Capture the cell that displays the provided text and extract its (X, Y) central coordinate. 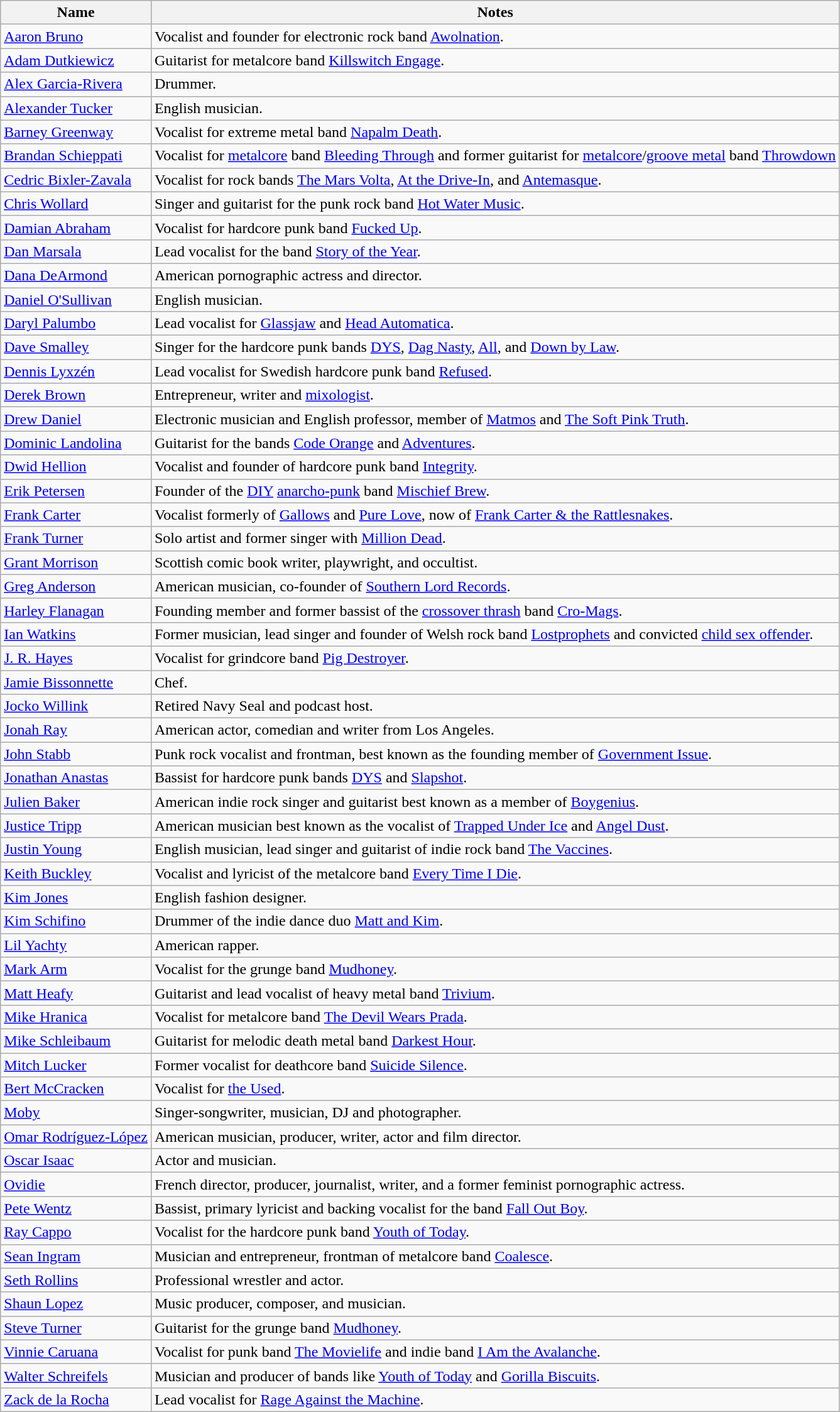
Greg Anderson (76, 586)
Vocalist for the hardcore punk band Youth of Today. (495, 1232)
Singer and guitarist for the punk rock band Hot Water Music. (495, 204)
English musician, lead singer and guitarist of indie rock band The Vaccines. (495, 850)
Julien Baker (76, 802)
Brandan Schieppati (76, 156)
Vocalist and founder of hardcore punk band Integrity. (495, 467)
Notes (495, 13)
Name (76, 13)
Cedric Bixler-Zavala (76, 180)
Musician and producer of bands like Youth of Today and Gorilla Biscuits. (495, 1376)
Lil Yachty (76, 945)
Frank Carter (76, 515)
Vocalist for punk band The Movielife and indie band I Am the Avalanche. (495, 1352)
Bassist, primary lyricist and backing vocalist for the band Fall Out Boy. (495, 1208)
J. R. Hayes (76, 658)
Guitarist for metalcore band Killswitch Engage. (495, 60)
Vocalist and founder for electronic rock band Awolnation. (495, 36)
Vocalist formerly of Gallows and Pure Love, now of Frank Carter & the Rattlesnakes. (495, 515)
Keith Buckley (76, 873)
Vocalist for extreme metal band Napalm Death. (495, 132)
Lead vocalist for Swedish hardcore punk band Refused. (495, 371)
Singer for the hardcore punk bands DYS, Dag Nasty, All, and Down by Law. (495, 348)
Moby (76, 1113)
Jamie Bissonnette (76, 682)
Scottish comic book writer, playwright, and occultist. (495, 562)
Drew Daniel (76, 419)
Steve Turner (76, 1328)
Punk rock vocalist and frontman, best known as the founding member of Government Issue. (495, 754)
Seth Rollins (76, 1280)
Actor and musician. (495, 1161)
Jonah Ray (76, 730)
Pete Wentz (76, 1208)
Ray Cappo (76, 1232)
Jocko Willink (76, 706)
Founder of the DIY anarcho-punk band Mischief Brew. (495, 491)
American indie rock singer and guitarist best known as a member of Boygenius. (495, 802)
Zack de la Rocha (76, 1399)
Vocalist for rock bands The Mars Volta, At the Drive-In, and Antemasque. (495, 180)
Dave Smalley (76, 348)
Walter Schreifels (76, 1376)
Dwid Hellion (76, 467)
Drummer. (495, 84)
Former musician, lead singer and founder of Welsh rock band Lostprophets and convicted child sex offender. (495, 634)
Vocalist for grindcore band Pig Destroyer. (495, 658)
Chris Wollard (76, 204)
Guitarist for the bands Code Orange and Adventures. (495, 443)
Aaron Bruno (76, 36)
Mark Arm (76, 969)
Lead vocalist for Rage Against the Machine. (495, 1399)
Drummer of the indie dance duo Matt and Kim. (495, 921)
Entrepreneur, writer and mixologist. (495, 395)
Daryl Palumbo (76, 324)
Former vocalist for deathcore band Suicide Silence. (495, 1065)
Dominic Landolina (76, 443)
Vocalist and lyricist of the metalcore band Every Time I Die. (495, 873)
Chef. (495, 682)
Vocalist for metalcore band The Devil Wears Prada. (495, 1017)
Mike Hranica (76, 1017)
Ovidie (76, 1185)
American pornographic actress and director. (495, 275)
Harley Flanagan (76, 610)
Frank Turner (76, 539)
John Stabb (76, 754)
English fashion designer. (495, 897)
Guitarist for melodic death metal band Darkest Hour. (495, 1041)
Singer-songwriter, musician, DJ and photographer. (495, 1113)
Professional wrestler and actor. (495, 1280)
Mike Schleibaum (76, 1041)
Matt Heafy (76, 993)
Lead vocalist for Glassjaw and Head Automatica. (495, 324)
American actor, comedian and writer from Los Angeles. (495, 730)
Grant Morrison (76, 562)
Damian Abraham (76, 227)
Erik Petersen (76, 491)
Kim Jones (76, 897)
Music producer, composer, and musician. (495, 1304)
Justice Tripp (76, 826)
Dan Marsala (76, 251)
American musician best known as the vocalist of Trapped Under Ice and Angel Dust. (495, 826)
Derek Brown (76, 395)
Dana DeArmond (76, 275)
American musician, producer, writer, actor and film director. (495, 1137)
Jonathan Anastas (76, 778)
Omar Rodríguez-López (76, 1137)
Musician and entrepreneur, frontman of metalcore band Coalesce. (495, 1256)
French director, producer, journalist, writer, and a former feminist pornographic actress. (495, 1185)
Bert McCracken (76, 1089)
Vocalist for the grunge band Mudhoney. (495, 969)
American musician, co-founder of Southern Lord Records. (495, 586)
Vocalist for the Used. (495, 1089)
Dennis Lyxzén (76, 371)
Vocalist for metalcore band Bleeding Through and former guitarist for metalcore/groove metal band Throwdown (495, 156)
Electronic musician and English professor, member of Matmos and The Soft Pink Truth. (495, 419)
Daniel O'Sullivan (76, 300)
Solo artist and former singer with Million Dead. (495, 539)
Alex Garcia-Rivera (76, 84)
Justin Young (76, 850)
Bassist for hardcore punk bands DYS and Slapshot. (495, 778)
Barney Greenway (76, 132)
Alexander Tucker (76, 108)
Guitarist and lead vocalist of heavy metal band Trivium. (495, 993)
American rapper. (495, 945)
Shaun Lopez (76, 1304)
Sean Ingram (76, 1256)
Oscar Isaac (76, 1161)
Kim Schifino (76, 921)
Retired Navy Seal and podcast host. (495, 706)
Vinnie Caruana (76, 1352)
Adam Dutkiewicz (76, 60)
Ian Watkins (76, 634)
Lead vocalist for the band Story of the Year. (495, 251)
Founding member and former bassist of the crossover thrash band Cro-Mags. (495, 610)
Vocalist for hardcore punk band Fucked Up. (495, 227)
Mitch Lucker (76, 1065)
Guitarist for the grunge band Mudhoney. (495, 1328)
